Pinpoint the cell where the given text exists, returning its [x, y] midpoint coordinate. 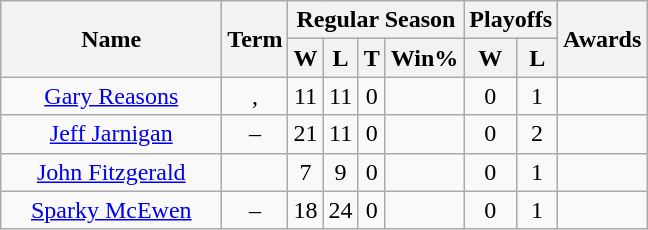
7 [306, 172]
Sparky McEwen [112, 210]
Term [255, 39]
Playoffs [511, 20]
John Fitzgerald [112, 172]
Gary Reasons [112, 96]
18 [306, 210]
T [372, 58]
Win% [424, 58]
Regular Season [376, 20]
, [255, 96]
9 [340, 172]
21 [306, 134]
2 [538, 134]
Name [112, 39]
Awards [602, 39]
Jeff Jarnigan [112, 134]
24 [340, 210]
